From the cell containing the given text, extract its center point as [X, Y] coordinate. 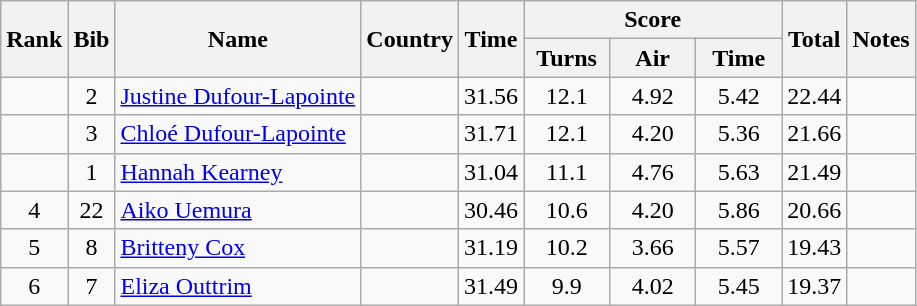
5.45 [739, 286]
19.43 [814, 248]
31.56 [492, 96]
5.42 [739, 96]
22.44 [814, 96]
1 [92, 172]
Justine Dufour-Lapointe [238, 96]
Chloé Dufour-Lapointe [238, 134]
Aiko Uemura [238, 210]
4.02 [653, 286]
3 [92, 134]
Country [410, 39]
31.49 [492, 286]
Total [814, 39]
21.66 [814, 134]
Bib [92, 39]
4.76 [653, 172]
20.66 [814, 210]
22 [92, 210]
31.71 [492, 134]
5 [34, 248]
5.86 [739, 210]
2 [92, 96]
10.2 [567, 248]
5.63 [739, 172]
10.6 [567, 210]
19.37 [814, 286]
9.9 [567, 286]
4.92 [653, 96]
31.04 [492, 172]
Name [238, 39]
Rank [34, 39]
4 [34, 210]
Notes [881, 39]
21.49 [814, 172]
11.1 [567, 172]
3.66 [653, 248]
31.19 [492, 248]
Eliza Outtrim [238, 286]
Turns [567, 58]
5.57 [739, 248]
30.46 [492, 210]
Score [653, 20]
Hannah Kearney [238, 172]
5.36 [739, 134]
Britteny Cox [238, 248]
8 [92, 248]
7 [92, 286]
Air [653, 58]
6 [34, 286]
